Pinpoint the cell where the given text exists, returning its [x, y] midpoint coordinate. 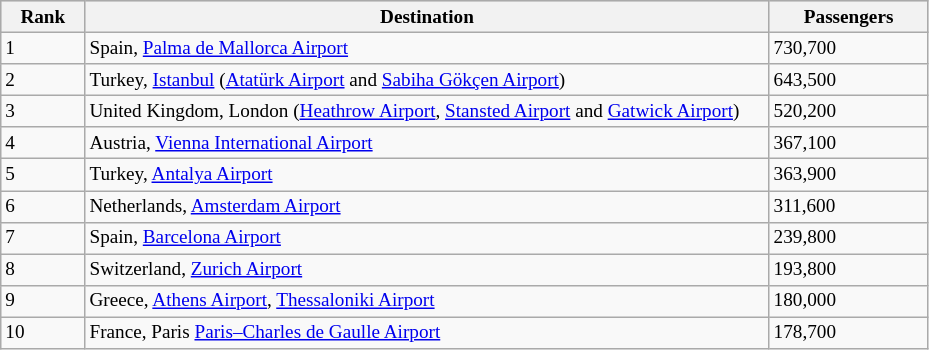
France, Paris Paris–Charles de Gaulle Airport [427, 333]
311,600 [848, 206]
643,500 [848, 80]
Switzerland, Zurich Airport [427, 270]
Passengers [848, 17]
Rank [43, 17]
Netherlands, Amsterdam Airport [427, 206]
1 [43, 48]
6 [43, 206]
193,800 [848, 270]
8 [43, 270]
5 [43, 175]
Austria, Vienna International Airport [427, 143]
10 [43, 333]
Turkey, Istanbul (Atatürk Airport and Sabiha Gökçen Airport) [427, 80]
730,700 [848, 48]
180,000 [848, 301]
520,200 [848, 111]
7 [43, 238]
United Kingdom, London (Heathrow Airport, Stansted Airport and Gatwick Airport) [427, 111]
Destination [427, 17]
Turkey, Antalya Airport [427, 175]
367,100 [848, 143]
3 [43, 111]
Spain, Palma de Mallorca Airport [427, 48]
Greece, Athens Airport, Thessaloniki Airport [427, 301]
Spain, Barcelona Airport [427, 238]
4 [43, 143]
363,900 [848, 175]
239,800 [848, 238]
2 [43, 80]
178,700 [848, 333]
9 [43, 301]
